Determine the (x, y) coordinate at the center of the cell enclosing the given text.  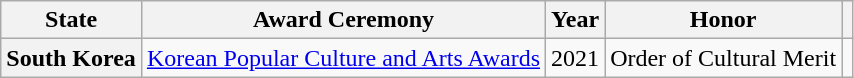
South Korea (72, 58)
Korean Popular Culture and Arts Awards (343, 58)
Order of Cultural Merit (724, 58)
Honor (724, 20)
Year (576, 20)
Award Ceremony (343, 20)
State (72, 20)
2021 (576, 58)
